Search for the cell housing the specified text and yield its [X, Y] center coordinate. 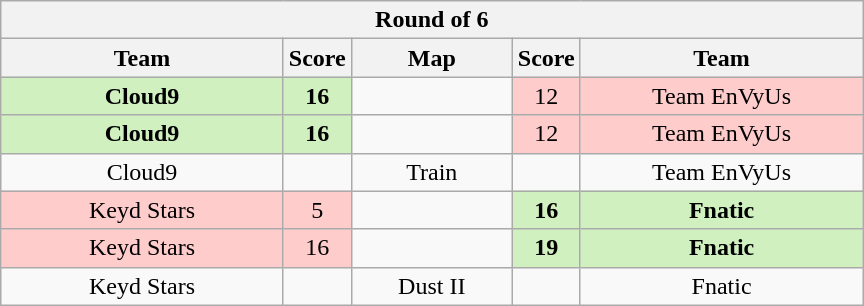
Round of 6 [432, 20]
Dust II [432, 286]
Train [432, 172]
Map [432, 58]
5 [317, 210]
19 [546, 248]
